Capture the cell that displays the provided text and extract its (x, y) central coordinate. 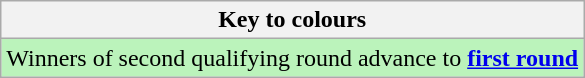
Winners of second qualifying round advance to first round (292, 58)
Key to colours (292, 20)
